Find where the given text appears and provide that cell's center as [X, Y] coordinate. 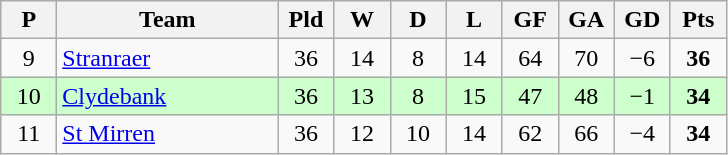
Team [168, 20]
48 [586, 96]
15 [474, 96]
D [418, 20]
9 [29, 58]
Pld [306, 20]
Stranraer [168, 58]
64 [530, 58]
−4 [642, 134]
−1 [642, 96]
L [474, 20]
47 [530, 96]
Clydebank [168, 96]
St Mirren [168, 134]
−6 [642, 58]
13 [362, 96]
P [29, 20]
GA [586, 20]
W [362, 20]
12 [362, 134]
Pts [698, 20]
66 [586, 134]
70 [586, 58]
11 [29, 134]
62 [530, 134]
GD [642, 20]
GF [530, 20]
